Determine the (x, y) coordinate at the center of the cell enclosing the given text.  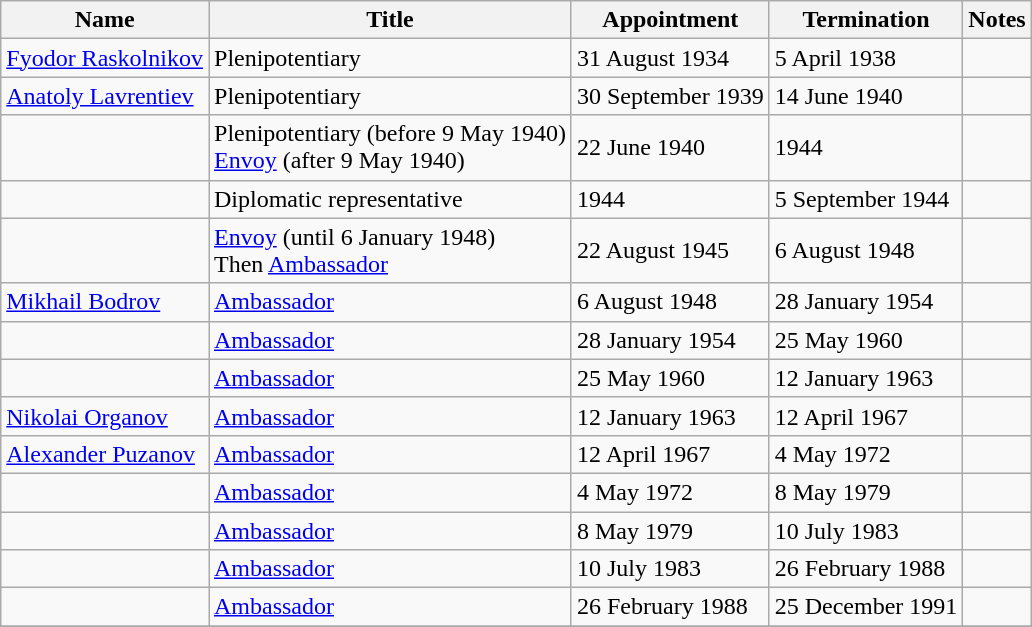
22 August 1945 (670, 250)
14 June 1940 (866, 96)
Appointment (670, 20)
Name (105, 20)
Fyodor Raskolnikov (105, 58)
31 August 1934 (670, 58)
Notes (997, 20)
Envoy (until 6 January 1948)Then Ambassador (390, 250)
Plenipotentiary (before 9 May 1940)Envoy (after 9 May 1940) (390, 148)
30 September 1939 (670, 96)
Anatoly Lavrentiev (105, 96)
5 September 1944 (866, 199)
Alexander Puzanov (105, 454)
Nikolai Organov (105, 416)
Diplomatic representative (390, 199)
22 June 1940 (670, 148)
Termination (866, 20)
Mikhail Bodrov (105, 302)
25 December 1991 (866, 607)
Title (390, 20)
5 April 1938 (866, 58)
